Provide the [X, Y] coordinate of the cell's center where the given text is located.  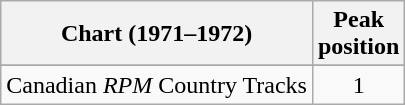
1 [358, 85]
Chart (1971–1972) [157, 34]
Peakposition [358, 34]
Canadian RPM Country Tracks [157, 85]
